Provide the [X, Y] coordinate of the cell's center where the given text is located.  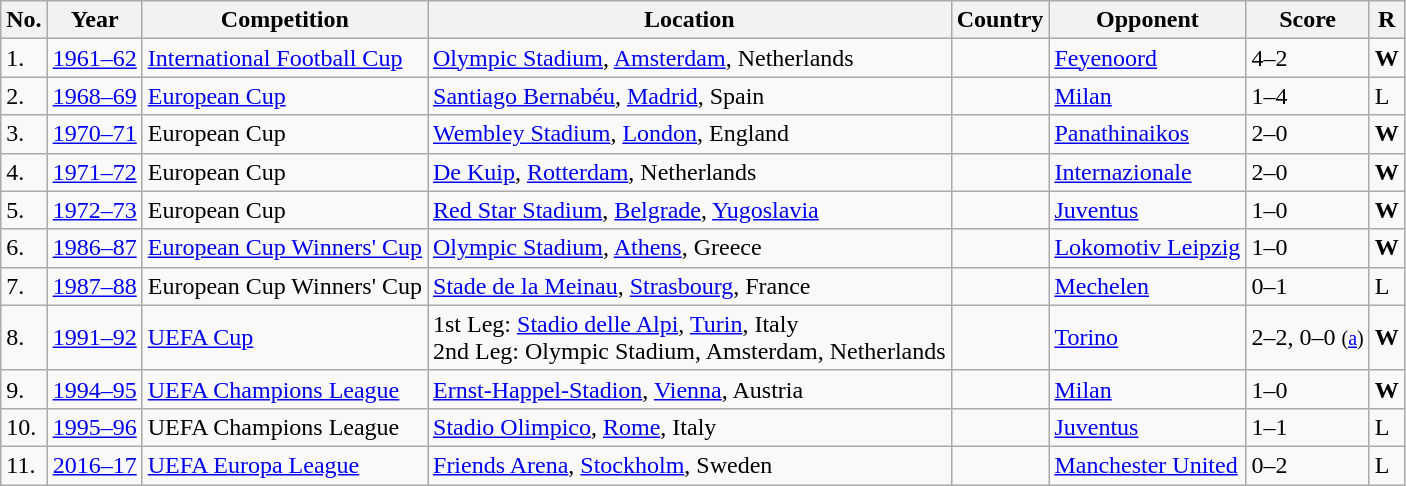
Country [1000, 20]
Santiago Bernabéu, Madrid, Spain [690, 96]
2. [24, 96]
Feyenoord [1148, 58]
10. [24, 427]
1971–72 [94, 172]
Friends Arena, Stockholm, Sweden [690, 465]
R [1386, 20]
Red Star Stadium, Belgrade, Yugoslavia [690, 210]
11. [24, 465]
2–2, 0–0 (a) [1308, 338]
0–2 [1308, 465]
Wembley Stadium, London, England [690, 134]
No. [24, 20]
8. [24, 338]
0–1 [1308, 286]
1961–62 [94, 58]
4–2 [1308, 58]
1972–73 [94, 210]
3. [24, 134]
1994–95 [94, 389]
Opponent [1148, 20]
De Kuip, Rotterdam, Netherlands [690, 172]
UEFA Cup [284, 338]
UEFA Europa League [284, 465]
Olympic Stadium, Amsterdam, Netherlands [690, 58]
Olympic Stadium, Athens, Greece [690, 248]
1–1 [1308, 427]
1st Leg: Stadio delle Alpi, Turin, Italy2nd Leg: Olympic Stadium, Amsterdam, Netherlands [690, 338]
Year [94, 20]
9. [24, 389]
1968–69 [94, 96]
Score [1308, 20]
1995–96 [94, 427]
Torino [1148, 338]
Panathinaikos [1148, 134]
1987–88 [94, 286]
5. [24, 210]
Competition [284, 20]
Location [690, 20]
2016–17 [94, 465]
International Football Cup [284, 58]
7. [24, 286]
6. [24, 248]
Stade de la Meinau, Strasbourg, France [690, 286]
Internazionale [1148, 172]
Manchester United [1148, 465]
Ernst-Happel-Stadion, Vienna, Austria [690, 389]
1986–87 [94, 248]
Mechelen [1148, 286]
Stadio Olimpico, Rome, Italy [690, 427]
1991–92 [94, 338]
1. [24, 58]
Lokomotiv Leipzig [1148, 248]
1970–71 [94, 134]
4. [24, 172]
1–4 [1308, 96]
